Determine the (X, Y) coordinate at the center of the cell enclosing the given text.  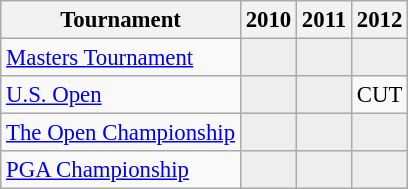
2011 (324, 20)
CUT (379, 95)
The Open Championship (121, 133)
2010 (268, 20)
2012 (379, 20)
PGA Championship (121, 170)
U.S. Open (121, 95)
Tournament (121, 20)
Masters Tournament (121, 58)
